Output the (X, Y) coordinate of the center of the cell containing the given text.  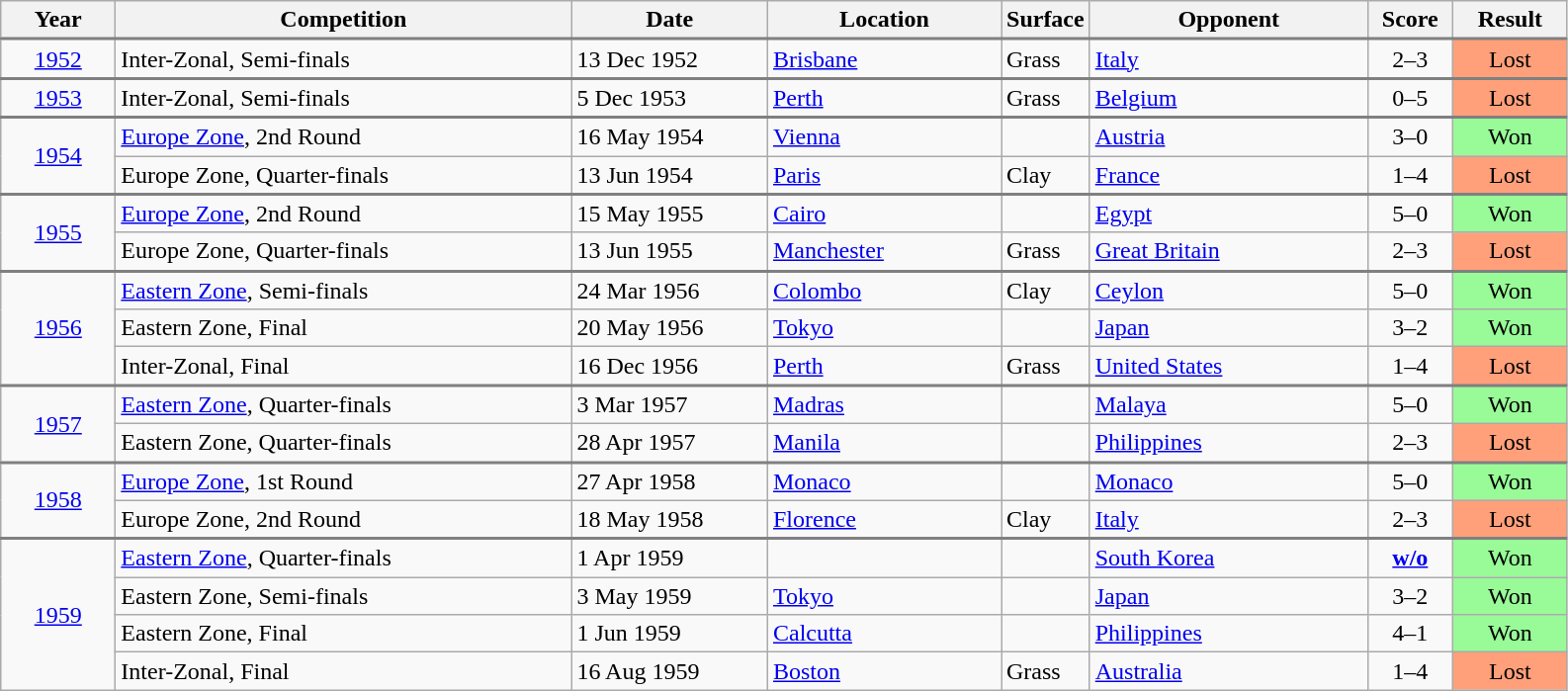
1952 (58, 59)
Location (884, 20)
1955 (58, 232)
1953 (58, 98)
Europe Zone, 1st Round (344, 480)
1956 (58, 328)
France (1228, 176)
3 Mar 1957 (670, 405)
Opponent (1228, 20)
Great Britain (1228, 251)
0–5 (1410, 98)
Cairo (884, 214)
Manchester (884, 251)
Calcutta (884, 634)
Surface (1045, 20)
16 May 1954 (670, 136)
13 Dec 1952 (670, 59)
South Korea (1228, 558)
Date (670, 20)
Egypt (1228, 214)
28 Apr 1957 (670, 443)
Belgium (1228, 98)
Manila (884, 443)
Australia (1228, 671)
5 Dec 1953 (670, 98)
16 Dec 1956 (670, 366)
Ceylon (1228, 291)
1954 (58, 156)
Year (58, 20)
Colombo (884, 291)
1957 (58, 424)
13 Jun 1955 (670, 251)
Austria (1228, 136)
1959 (58, 615)
1 Apr 1959 (670, 558)
1958 (58, 500)
20 May 1956 (670, 328)
4–1 (1410, 634)
Vienna (884, 136)
Paris (884, 176)
w/o (1410, 558)
15 May 1955 (670, 214)
United States (1228, 366)
Malaya (1228, 405)
13 Jun 1954 (670, 176)
Boston (884, 671)
3 May 1959 (670, 596)
Madras (884, 405)
24 Mar 1956 (670, 291)
27 Apr 1958 (670, 480)
Result (1510, 20)
16 Aug 1959 (670, 671)
1 Jun 1959 (670, 634)
Competition (344, 20)
18 May 1958 (670, 520)
Florence (884, 520)
Score (1410, 20)
3–0 (1410, 136)
Brisbane (884, 59)
